Return the [X, Y] coordinate for the center point of the cell that contains the specified text.  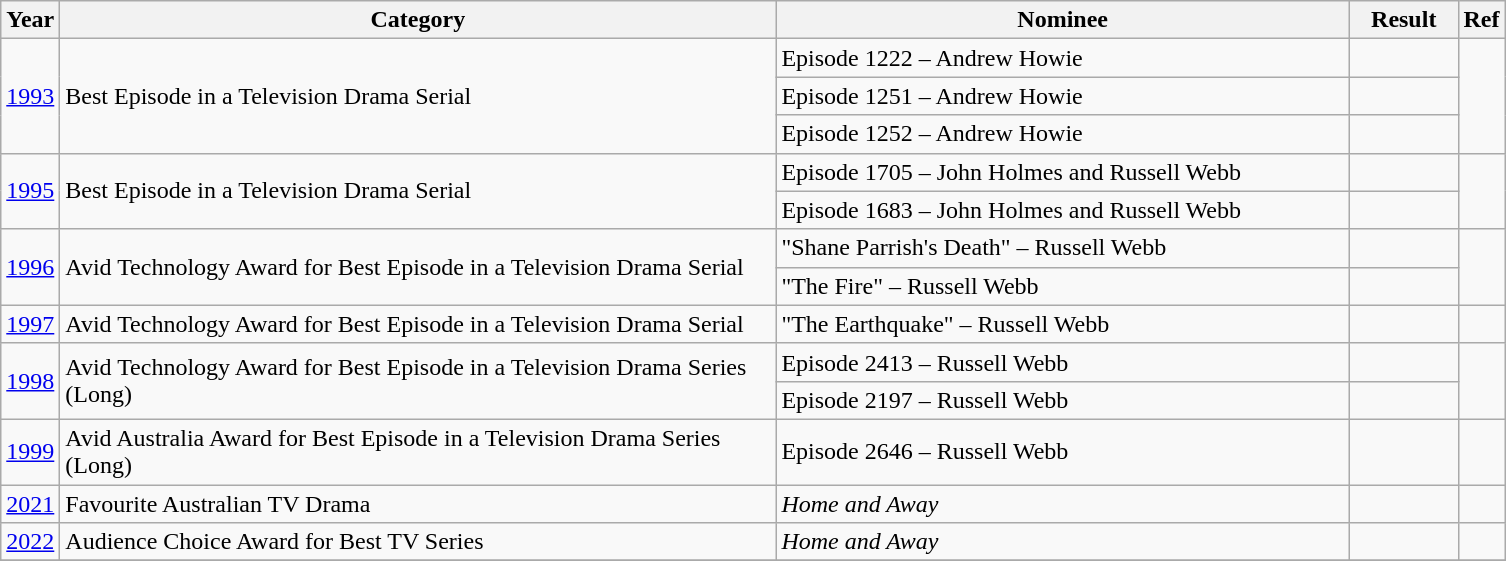
Year [30, 20]
Episode 1252 – Andrew Howie [1063, 134]
Audience Choice Award for Best TV Series [418, 542]
Nominee [1063, 20]
1998 [30, 381]
1993 [30, 96]
Avid Australia Award for Best Episode in a Television Drama Series (Long) [418, 452]
Episode 1705 – John Holmes and Russell Webb [1063, 172]
Category [418, 20]
Episode 2413 – Russell Webb [1063, 362]
1996 [30, 267]
Favourite Australian TV Drama [418, 503]
Episode 2646 – Russell Webb [1063, 452]
Ref [1482, 20]
Episode 2197 – Russell Webb [1063, 400]
1999 [30, 452]
1995 [30, 191]
Episode 1683 – John Holmes and Russell Webb [1063, 210]
2021 [30, 503]
Episode 1222 – Andrew Howie [1063, 58]
"The Earthquake" – Russell Webb [1063, 324]
1997 [30, 324]
Episode 1251 – Andrew Howie [1063, 96]
2022 [30, 542]
"The Fire" – Russell Webb [1063, 286]
Result [1404, 20]
Avid Technology Award for Best Episode in a Television Drama Series (Long) [418, 381]
"Shane Parrish's Death" – Russell Webb [1063, 248]
